Provide the [x, y] coordinate of the cell's center where the given text is located.  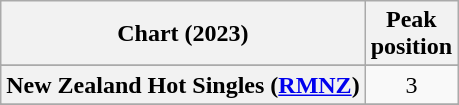
3 [411, 85]
Chart (2023) [183, 34]
Peakposition [411, 34]
New Zealand Hot Singles (RMNZ) [183, 85]
